Capture the cell that displays the provided text and extract its [x, y] central coordinate. 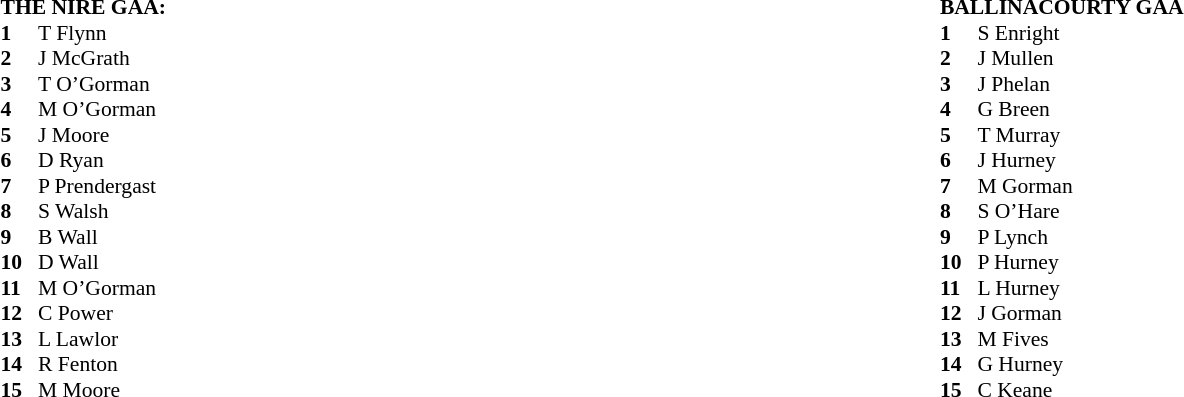
J Phelan [1080, 84]
P Lynch [1080, 237]
J Moore [102, 135]
T Flynn [102, 33]
D Wall [102, 263]
B Wall [102, 237]
C Power [102, 313]
M Fives [1080, 339]
T O’Gorman [102, 84]
S Walsh [102, 211]
D Ryan [102, 161]
T Murray [1080, 135]
J Gorman [1080, 313]
L Lawlor [102, 339]
G Breen [1080, 109]
M Gorman [1080, 186]
J Mullen [1080, 59]
L Hurney [1080, 288]
J Hurney [1080, 161]
S O’Hare [1080, 211]
G Hurney [1080, 365]
J McGrath [102, 59]
S Enright [1080, 33]
P Hurney [1080, 263]
R Fenton [102, 365]
P Prendergast [102, 186]
